Locate the cell with the specified text and output its (X, Y) center coordinate. 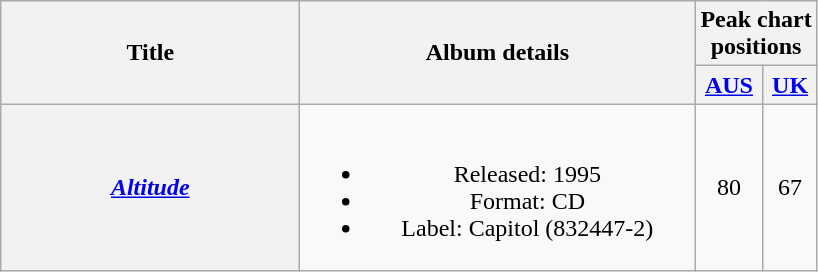
Title (150, 52)
AUS (729, 85)
Peak chartpositions (756, 34)
67 (790, 188)
80 (729, 188)
Altitude (150, 188)
UK (790, 85)
Released: 1995Format: CDLabel: Capitol (832447-2) (498, 188)
Album details (498, 52)
